Find where the given text appears and provide that cell's center as [x, y] coordinate. 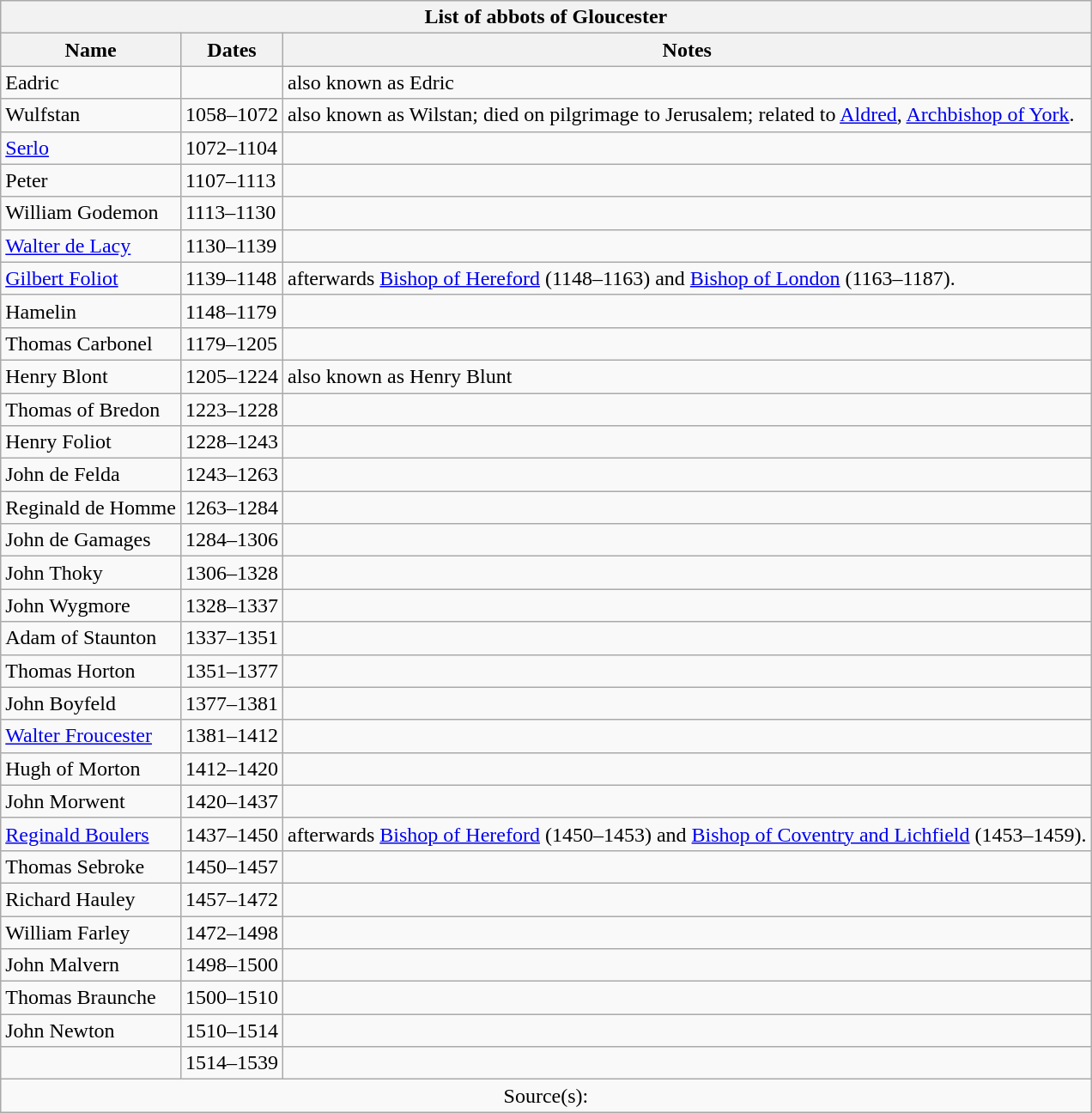
1263–1284 [232, 508]
Henry Foliot [91, 442]
Hamelin [91, 311]
1058–1072 [232, 115]
Reginald de Homme [91, 508]
1514–1539 [232, 1063]
1437–1450 [232, 834]
1107–1113 [232, 180]
Thomas Sebroke [91, 867]
1381–1412 [232, 736]
Source(s): [546, 1096]
Peter [91, 180]
Wulfstan [91, 115]
John de Felda [91, 475]
1420–1437 [232, 801]
John de Gamages [91, 540]
William Farley [91, 932]
1148–1179 [232, 311]
also known as Henry Blunt [688, 376]
1139–1148 [232, 278]
List of abbots of Gloucester [546, 17]
also known as Wilstan; died on pilgrimage to Jerusalem; related to Aldred, Archbishop of York. [688, 115]
1228–1243 [232, 442]
1113–1130 [232, 213]
Henry Blont [91, 376]
Reginald Boulers [91, 834]
1243–1263 [232, 475]
John Thoky [91, 573]
1472–1498 [232, 932]
1337–1351 [232, 638]
John Boyfeld [91, 703]
1205–1224 [232, 376]
1377–1381 [232, 703]
Eadric [91, 82]
1500–1510 [232, 998]
afterwards Bishop of Hereford (1148–1163) and Bishop of London (1163–1187). [688, 278]
1223–1228 [232, 410]
1130–1139 [232, 246]
afterwards Bishop of Hereford (1450–1453) and Bishop of Coventry and Lichfield (1453–1459). [688, 834]
Thomas Carbonel [91, 344]
Thomas Braunche [91, 998]
Name [91, 50]
William Godemon [91, 213]
John Wygmore [91, 605]
John Malvern [91, 965]
1450–1457 [232, 867]
Thomas Horton [91, 671]
Richard Hauley [91, 899]
1179–1205 [232, 344]
1284–1306 [232, 540]
Walter de Lacy [91, 246]
1328–1337 [232, 605]
1498–1500 [232, 965]
Dates [232, 50]
Walter Froucester [91, 736]
Serlo [91, 148]
Thomas of Bredon [91, 410]
Notes [688, 50]
1510–1514 [232, 1031]
1457–1472 [232, 899]
also known as Edric [688, 82]
1412–1420 [232, 769]
Adam of Staunton [91, 638]
Gilbert Foliot [91, 278]
1306–1328 [232, 573]
John Morwent [91, 801]
1072–1104 [232, 148]
Hugh of Morton [91, 769]
1351–1377 [232, 671]
John Newton [91, 1031]
